Determine the [x, y] coordinate at the center of the cell enclosing the given text.  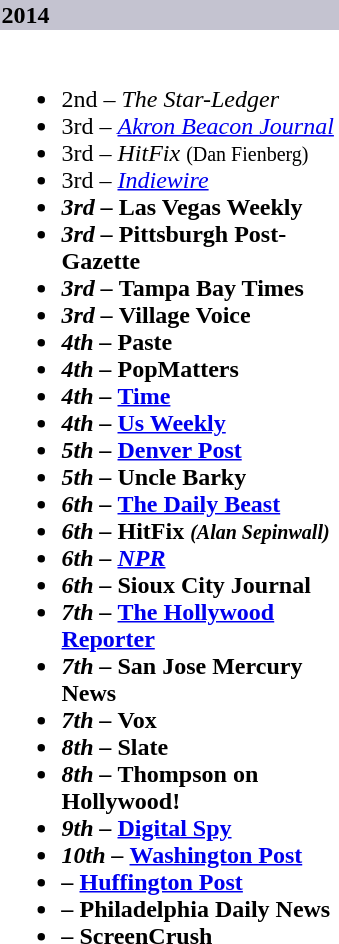
2014 [170, 15]
